Locate the cell with the specified text and output its (X, Y) center coordinate. 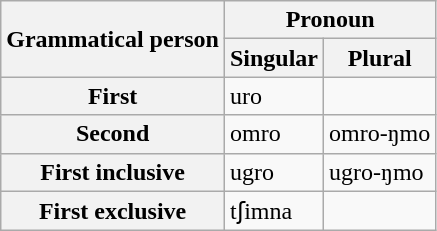
Second (113, 134)
First exclusive (113, 211)
Grammatical person (113, 39)
tʃimna (274, 211)
Pronoun (330, 20)
Plural (380, 58)
ugro (274, 172)
omro (274, 134)
Singular (274, 58)
First inclusive (113, 172)
First (113, 96)
ugro-ŋmo (380, 172)
uro (274, 96)
omro-ŋmo (380, 134)
